Find where the given text appears and provide that cell's center as (X, Y) coordinate. 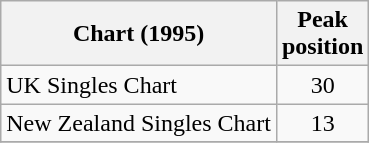
30 (322, 85)
New Zealand Singles Chart (139, 123)
UK Singles Chart (139, 85)
Chart (1995) (139, 34)
13 (322, 123)
Peakposition (322, 34)
